Pinpoint the cell where the given text exists, returning its (X, Y) midpoint coordinate. 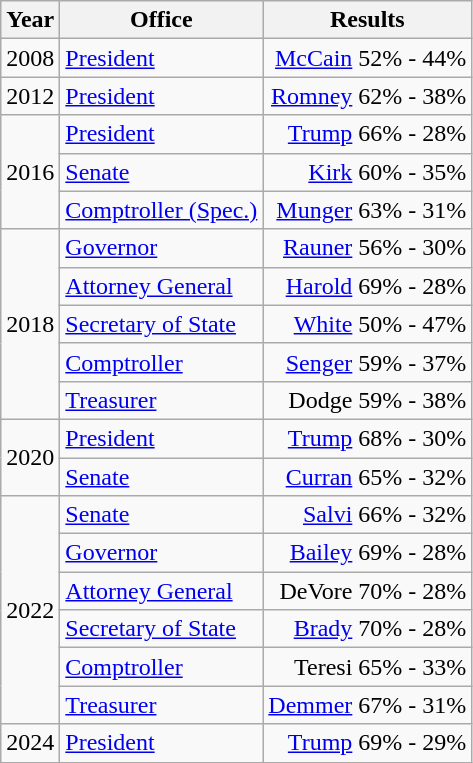
Comptroller (Spec.) (162, 210)
Year (30, 20)
Trump 66% - 28% (368, 134)
Curran 65% - 32% (368, 477)
2008 (30, 58)
Results (368, 20)
2016 (30, 172)
Demmer 67% - 31% (368, 705)
Kirk 60% - 35% (368, 172)
Brady 70% - 28% (368, 629)
Rauner 56% - 30% (368, 248)
Senger 59% - 37% (368, 362)
2022 (30, 610)
Salvi 66% - 32% (368, 515)
Harold 69% - 28% (368, 286)
McCain 52% - 44% (368, 58)
White 50% - 47% (368, 324)
Romney 62% - 38% (368, 96)
Office (162, 20)
2018 (30, 324)
Trump 69% - 29% (368, 743)
Munger 63% - 31% (368, 210)
Trump 68% - 30% (368, 438)
2012 (30, 96)
Dodge 59% - 38% (368, 400)
2020 (30, 457)
Teresi 65% - 33% (368, 667)
Bailey 69% - 28% (368, 553)
DeVore 70% - 28% (368, 591)
2024 (30, 743)
